For the text-containing cell, return its midpoint in (X, Y) coordinate format. 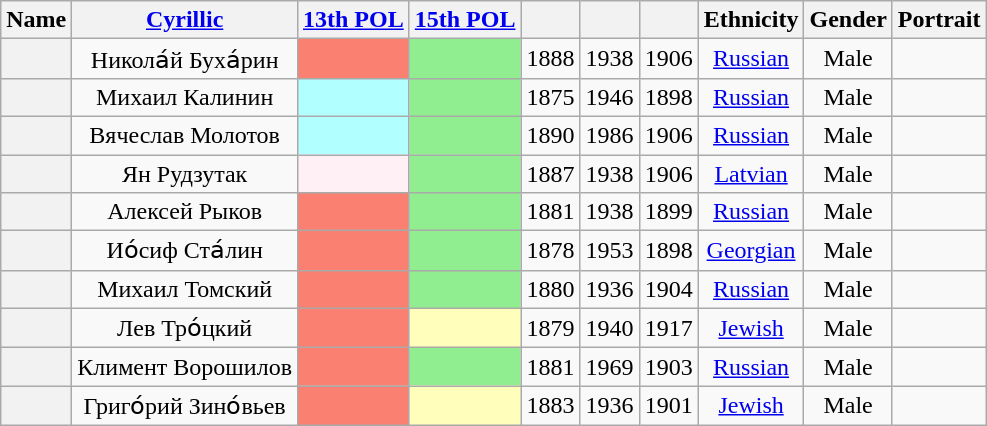
Name (36, 20)
Григо́рий Зино́вьев (185, 406)
1878 (550, 251)
1917 (668, 328)
15th POL (465, 20)
1901 (668, 406)
1946 (610, 97)
Portrait (939, 20)
1880 (550, 289)
Михаил Томский (185, 289)
1903 (668, 367)
1883 (550, 406)
1879 (550, 328)
1953 (610, 251)
Ethnicity (751, 20)
Ио́сиф Ста́лин (185, 251)
1888 (550, 59)
Михаил Калинин (185, 97)
Лев Тро́цкий (185, 328)
13th POL (353, 20)
Cyrillic (185, 20)
Вячеслав Молотов (185, 135)
1887 (550, 173)
1904 (668, 289)
Алексей Рыков (185, 212)
Никола́й Буха́рин (185, 59)
1899 (668, 212)
Georgian (751, 251)
1986 (610, 135)
1875 (550, 97)
Gender (848, 20)
Ян Рудзутак (185, 173)
1890 (550, 135)
1940 (610, 328)
1969 (610, 367)
Климент Ворошилов (185, 367)
Latvian (751, 173)
